Extract the [x, y] coordinate from the center of the cell holding the provided text.  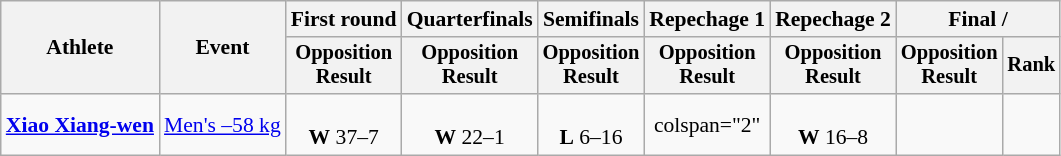
colspan="2" [707, 124]
Men's –58 kg [222, 124]
Repechage 1 [707, 19]
Semifinals [592, 19]
W 16–8 [833, 124]
Rank [1032, 66]
W 37–7 [344, 124]
W 22–1 [470, 124]
Quarterfinals [470, 19]
L 6–16 [592, 124]
Athlete [80, 48]
Final / [978, 19]
Repechage 2 [833, 19]
Event [222, 48]
First round [344, 19]
Xiao Xiang-wen [80, 124]
